Pinpoint the cell where the given text exists, returning its (X, Y) midpoint coordinate. 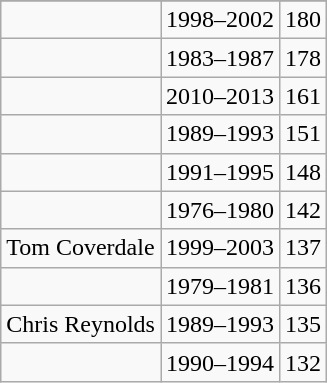
178 (304, 58)
Chris Reynolds (81, 324)
1998–2002 (220, 20)
135 (304, 324)
180 (304, 20)
Tom Coverdale (81, 248)
1983–1987 (220, 58)
2010–2013 (220, 96)
1999–2003 (220, 248)
137 (304, 248)
161 (304, 96)
1991–1995 (220, 172)
1990–1994 (220, 362)
136 (304, 286)
142 (304, 210)
1979–1981 (220, 286)
151 (304, 134)
132 (304, 362)
148 (304, 172)
1976–1980 (220, 210)
